Scan for the cell matching the given text and deliver its (X, Y) coordinate at center. 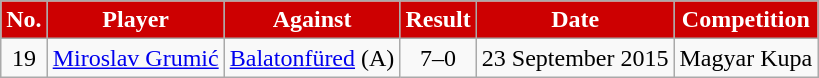
Date (575, 20)
Result (438, 20)
No. (24, 20)
Miroslav Grumić (136, 58)
Magyar Kupa (746, 58)
Against (312, 20)
19 (24, 58)
23 September 2015 (575, 58)
7–0 (438, 58)
Balatonfüred (A) (312, 58)
Player (136, 20)
Competition (746, 20)
